Output the (X, Y) coordinate of the center of the cell containing the given text.  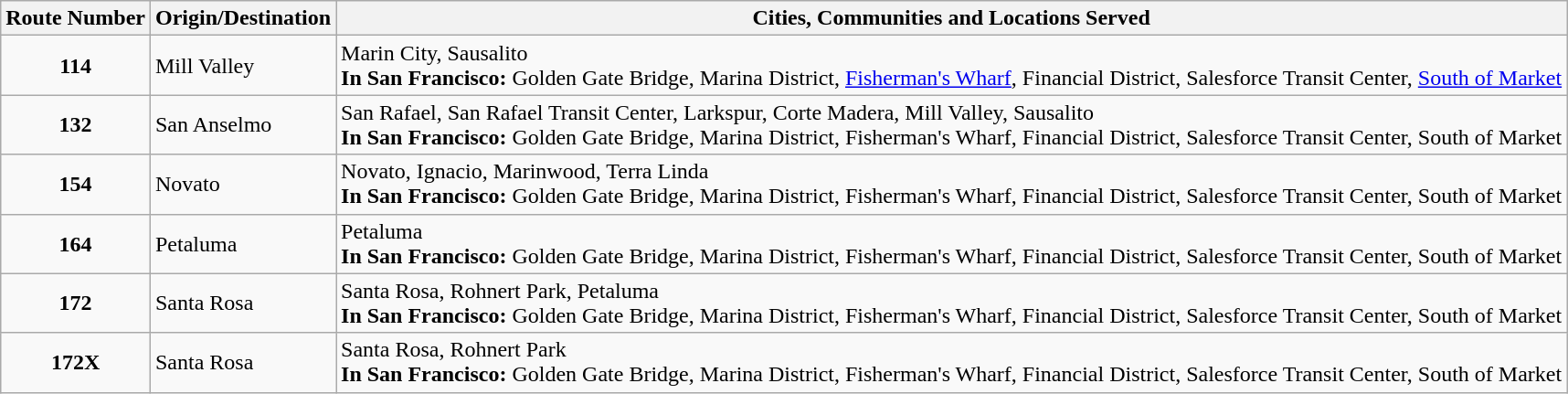
Origin/Destination (243, 18)
Cities, Communities and Locations Served (952, 18)
San Anselmo (243, 124)
172 (76, 303)
Novato (243, 185)
Route Number (76, 18)
132 (76, 124)
114 (76, 66)
164 (76, 243)
Mill Valley (243, 66)
PetalumaIn San Francisco: Golden Gate Bridge, Marina District, Fisherman's Wharf, Financial District, Salesforce Transit Center, South of Market (952, 243)
Petaluma (243, 243)
154 (76, 185)
172X (76, 362)
